Extract the [X, Y] coordinate from the center of the cell holding the provided text.  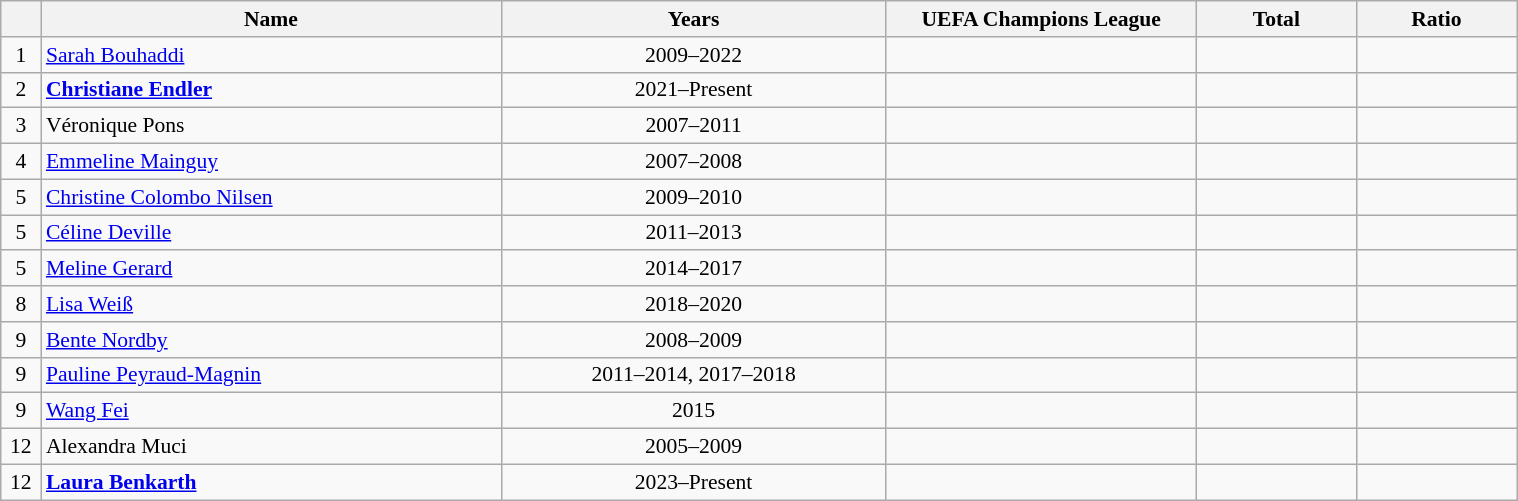
Christiane Endler [271, 90]
2018–2020 [694, 304]
2 [21, 90]
Sarah Bouhaddi [271, 55]
2007–2011 [694, 126]
2011–2014, 2017–2018 [694, 375]
3 [21, 126]
UEFA Champions League [1041, 19]
2005–2009 [694, 447]
Laura Benkarth [271, 482]
Christine Colombo Nilsen [271, 197]
Total [1276, 19]
Wang Fei [271, 411]
2007–2008 [694, 162]
8 [21, 304]
Ratio [1436, 19]
Meline Gerard [271, 269]
2021–Present [694, 90]
Véronique Pons [271, 126]
Alexandra Muci [271, 447]
Pauline Peyraud-Magnin [271, 375]
2011–2013 [694, 233]
2015 [694, 411]
2009–2010 [694, 197]
Years [694, 19]
1 [21, 55]
2014–2017 [694, 269]
2023–Present [694, 482]
Lisa Weiß [271, 304]
4 [21, 162]
2009–2022 [694, 55]
Bente Nordby [271, 340]
2008–2009 [694, 340]
Céline Deville [271, 233]
Name [271, 19]
Emmeline Mainguy [271, 162]
